Identify which cell holds the provided text, then report its [x, y] central coordinate. 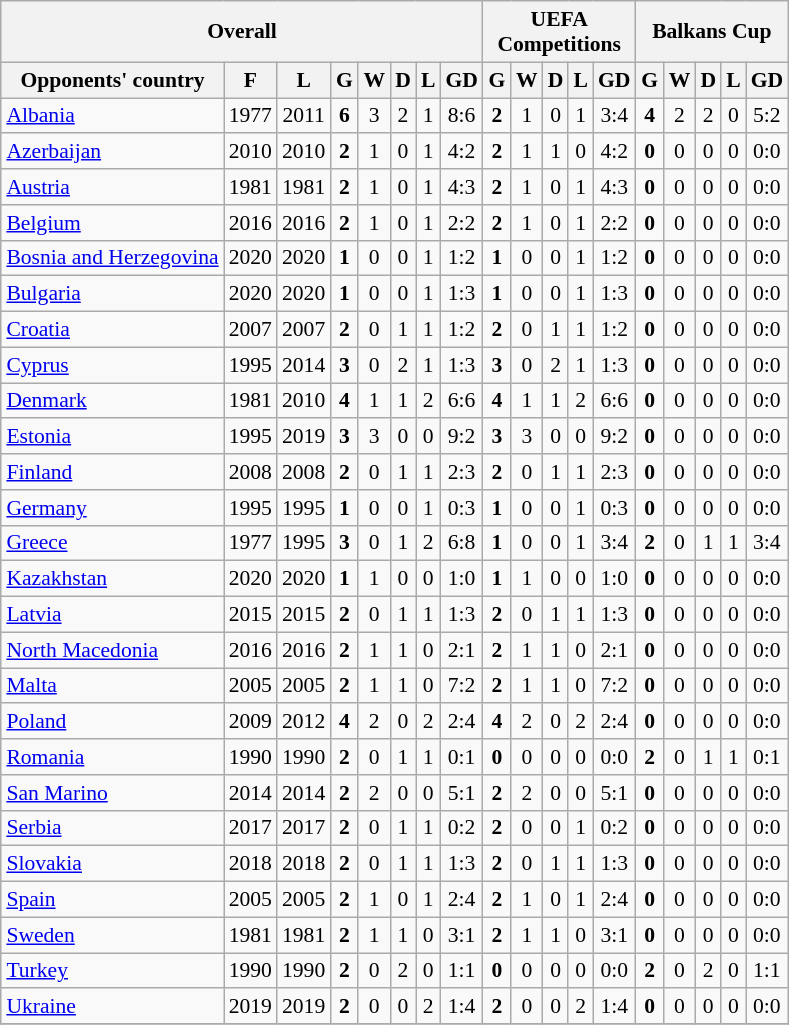
Overall [242, 32]
Spain [112, 900]
Turkey [112, 971]
Denmark [112, 401]
Azerbaijan [112, 152]
Estonia [112, 437]
San Marino [112, 793]
5:2 [768, 116]
North Macedonia [112, 650]
F [250, 80]
Greece [112, 543]
2012 [304, 722]
Ukraine [112, 1007]
Sweden [112, 935]
Bulgaria [112, 294]
Cyprus [112, 365]
6 [344, 116]
Finland [112, 472]
UEFA Competitions [560, 32]
Croatia [112, 330]
Belgium [112, 223]
8:6 [462, 116]
6:8 [462, 543]
2009 [250, 722]
2011 [304, 116]
Slovakia [112, 864]
Poland [112, 722]
Germany [112, 508]
Austria [112, 187]
Balkans Cup [712, 32]
Kazakhstan [112, 579]
Albania [112, 116]
Serbia [112, 828]
Malta [112, 686]
Bosnia and Herzegovina [112, 258]
Romania [112, 757]
Opponents' country [112, 80]
Latvia [112, 615]
